Detect which cell encompasses the target text, then output its [x, y] center coordinate. 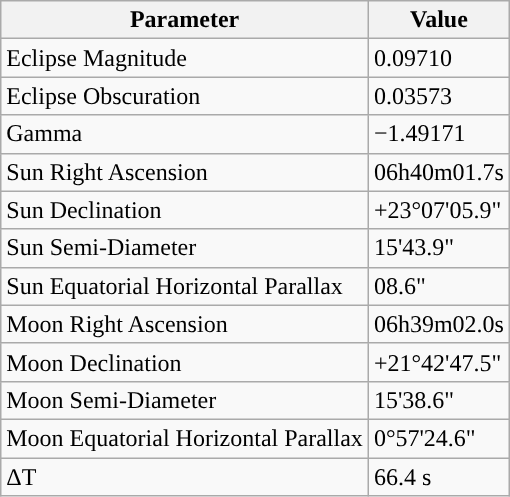
15'38.6" [438, 400]
08.6" [438, 286]
66.4 s [438, 477]
Moon Right Ascension [185, 324]
+21°42'47.5" [438, 362]
06h40m01.7s [438, 172]
Moon Declination [185, 362]
Sun Semi-Diameter [185, 248]
Sun Declination [185, 210]
15'43.9" [438, 248]
Eclipse Magnitude [185, 58]
06h39m02.0s [438, 324]
Value [438, 20]
Sun Right Ascension [185, 172]
ΔT [185, 477]
Gamma [185, 134]
Eclipse Obscuration [185, 96]
Moon Semi-Diameter [185, 400]
0°57'24.6" [438, 438]
0.03573 [438, 96]
−1.49171 [438, 134]
+23°07'05.9" [438, 210]
Parameter [185, 20]
0.09710 [438, 58]
Sun Equatorial Horizontal Parallax [185, 286]
Moon Equatorial Horizontal Parallax [185, 438]
